Locate the cell with the specified text and output its (X, Y) center coordinate. 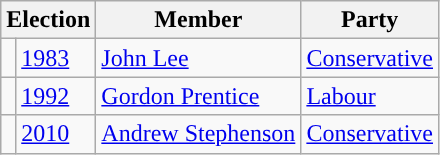
1992 (56, 96)
Andrew Stephenson (198, 134)
1983 (56, 58)
Gordon Prentice (198, 96)
John Lee (198, 58)
Member (198, 20)
Party (370, 20)
Labour (370, 96)
Election (48, 20)
2010 (56, 134)
